Extract the (X, Y) coordinate from the center of the cell holding the provided text.  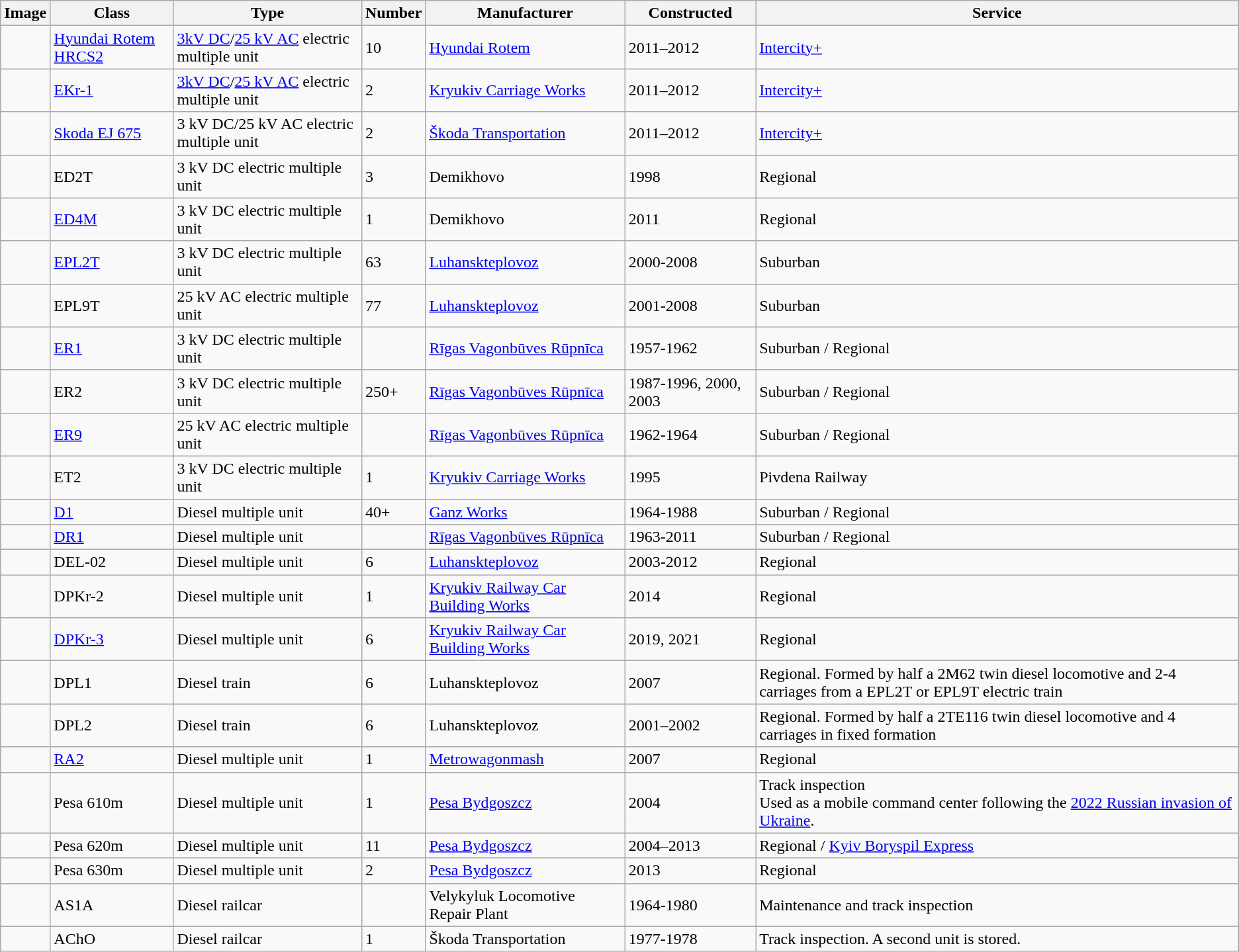
1998 (690, 176)
Hyundai Rotem (526, 48)
2001-2008 (690, 306)
3 kV DC/25 kV AC electric multiple unit (267, 134)
Number (393, 13)
EPL2T (112, 262)
АS1А (112, 905)
ED2T (112, 176)
2001–2002 (690, 725)
2013 (690, 871)
Class (112, 13)
Track inspection. A second unit is stored. (997, 939)
D1 (112, 511)
63 (393, 262)
DPL1 (112, 683)
Constructed (690, 13)
Velykyluk Locomotive Repair Plant (526, 905)
Regional. Formed by half a 2TE116 twin diesel locomotive and 4 carriages in fixed formation (997, 725)
Regional. Formed by half a 2M62 twin diesel locomotive and 2-4 carriages from a EPL2T or EPL9T electric train (997, 683)
Skoda EJ 675 (112, 134)
2004–2013 (690, 845)
250+ (393, 392)
11 (393, 845)
1957-1962 (690, 348)
DEL-02 (112, 562)
2011 (690, 220)
2004 (690, 802)
Regional / Kyiv Boryspil Express (997, 845)
ET2 (112, 478)
10 (393, 48)
1977-1978 (690, 939)
Pesa 620m (112, 845)
1964-1988 (690, 511)
2003-2012 (690, 562)
1995 (690, 478)
1987-1996, 2000, 2003 (690, 392)
1964-1980 (690, 905)
Image (25, 13)
Ganz Works (526, 511)
Pesa 630m (112, 871)
3 (393, 176)
2014 (690, 597)
2019, 2021 (690, 639)
1963-2011 (690, 537)
1962-1964 (690, 434)
DR1 (112, 537)
ED4M (112, 220)
Type (267, 13)
ER9 (112, 434)
Hyundai Rotem HRCS2 (112, 48)
ER2 (112, 392)
DPKr-3 (112, 639)
Track inspectionUsed as a mobile command center following the 2022 Russian invasion of Ukraine. (997, 802)
DPL2 (112, 725)
EPL9T (112, 306)
Manufacturer (526, 13)
Pivdena Railway (997, 478)
Metrowagonmash (526, 759)
Pesa 610m (112, 802)
RA2 (112, 759)
AChO (112, 939)
77 (393, 306)
EKr-1 (112, 90)
Maintenance and track inspection (997, 905)
40+ (393, 511)
Service (997, 13)
2000-2008 (690, 262)
ER1 (112, 348)
DPKr-2 (112, 597)
